Search for the cell housing the specified text and yield its (x, y) center coordinate. 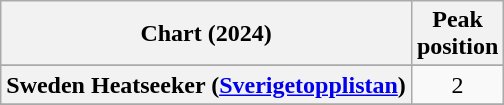
Peakposition (457, 34)
2 (457, 85)
Sweden Heatseeker (Sverigetopplistan) (206, 85)
Chart (2024) (206, 34)
